Determine the [X, Y] coordinate at the center of the cell enclosing the given text.  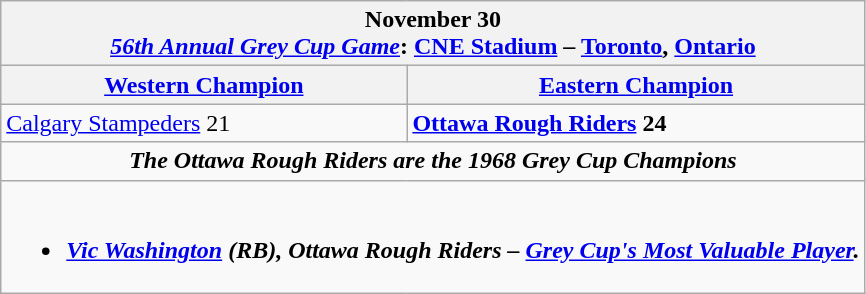
Ottawa Rough Riders 24 [636, 123]
November 3056th Annual Grey Cup Game: CNE Stadium – Toronto, Ontario [433, 34]
Western Champion [204, 85]
Eastern Champion [636, 85]
The Ottawa Rough Riders are the 1968 Grey Cup Champions [433, 161]
Calgary Stampeders 21 [204, 123]
Vic Washington (RB), Ottawa Rough Riders – Grey Cup's Most Valuable Player. [433, 236]
